For the text-containing cell, return its midpoint in [X, Y] coordinate format. 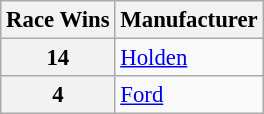
Manufacturer [189, 20]
4 [58, 95]
Ford [189, 95]
Race Wins [58, 20]
14 [58, 58]
Holden [189, 58]
